Determine the [X, Y] coordinate at the center of the cell enclosing the given text.  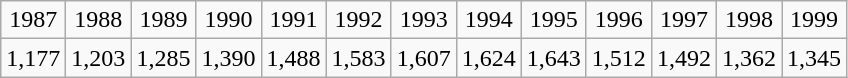
1,492 [684, 58]
1,624 [488, 58]
1990 [228, 20]
1987 [34, 20]
1,177 [34, 58]
1,643 [554, 58]
1995 [554, 20]
1,203 [98, 58]
1,512 [618, 58]
1997 [684, 20]
1998 [748, 20]
1993 [424, 20]
1996 [618, 20]
1988 [98, 20]
1,488 [294, 58]
1,583 [358, 58]
1989 [164, 20]
1991 [294, 20]
1992 [358, 20]
1,362 [748, 58]
1,607 [424, 58]
1,285 [164, 58]
1,345 [814, 58]
1999 [814, 20]
1994 [488, 20]
1,390 [228, 58]
